Detect which cell encompasses the target text, then output its [x, y] center coordinate. 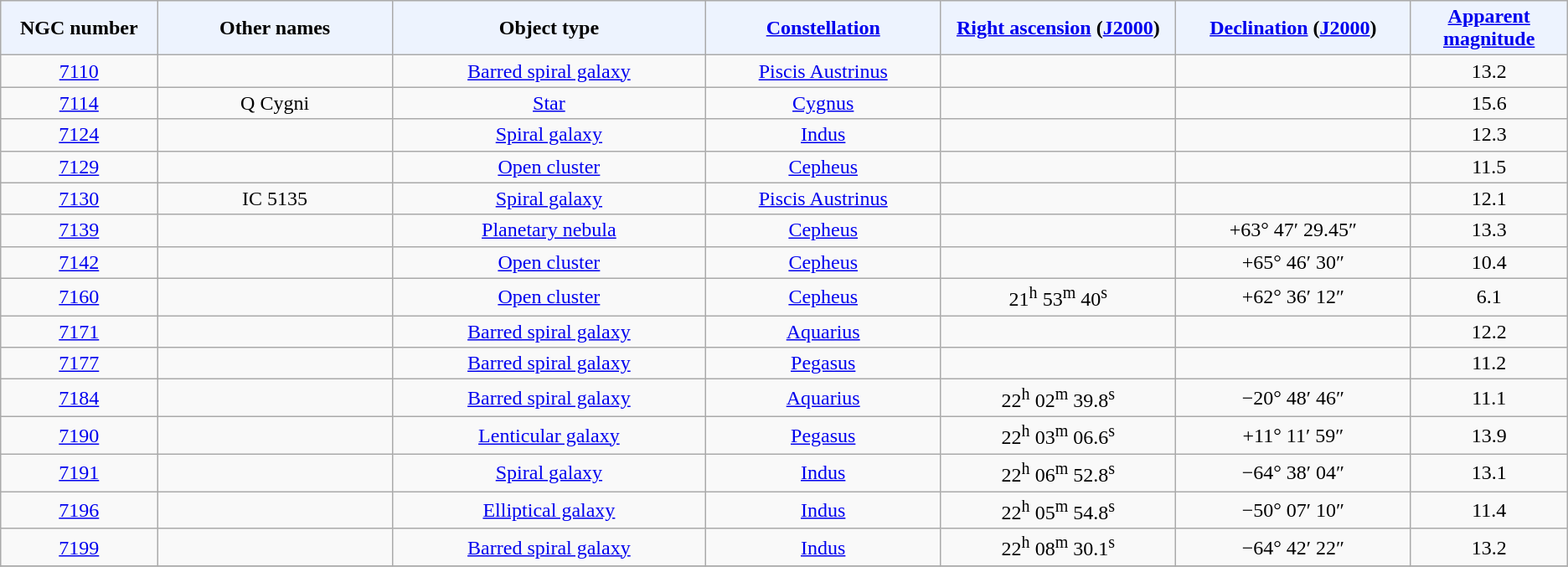
13.9 [1489, 436]
Constellation [823, 28]
Other names [275, 28]
Right ascension (J2000) [1059, 28]
+62° 36′ 12″ [1293, 296]
7160 [79, 296]
Lenticular galaxy [549, 436]
11.4 [1489, 511]
13.3 [1489, 230]
11.2 [1489, 363]
Object type [549, 28]
7110 [79, 71]
−64° 38′ 04″ [1293, 472]
Apparent magnitude [1489, 28]
15.6 [1489, 103]
7142 [79, 262]
12.1 [1489, 198]
Planetary nebula [549, 230]
7199 [79, 548]
7191 [79, 472]
6.1 [1489, 296]
10.4 [1489, 262]
22h 03m 06.6s [1059, 436]
21h 53m 40s [1059, 296]
22h 05m 54.8s [1059, 511]
22h 02m 39.8s [1059, 399]
11.1 [1489, 399]
Elliptical galaxy [549, 511]
−20° 48′ 46″ [1293, 399]
Cygnus [823, 103]
7114 [79, 103]
7190 [79, 436]
22h 06m 52.8s [1059, 472]
22h 08m 30.1s [1059, 548]
7130 [79, 198]
+65° 46′ 30″ [1293, 262]
−50° 07′ 10″ [1293, 511]
12.2 [1489, 332]
IC 5135 [275, 198]
12.3 [1489, 135]
Q Cygni [275, 103]
Star [549, 103]
7124 [79, 135]
+63° 47′ 29.45″ [1293, 230]
NGC number [79, 28]
Declination (J2000) [1293, 28]
−64° 42′ 22″ [1293, 548]
7196 [79, 511]
7177 [79, 363]
+11° 11′ 59″ [1293, 436]
13.1 [1489, 472]
7139 [79, 230]
11.5 [1489, 167]
7184 [79, 399]
7129 [79, 167]
7171 [79, 332]
